Return the (x, y) coordinate for the center point of the cell that contains the specified text.  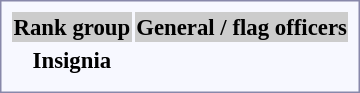
Rank group (72, 27)
General / flag officers (242, 27)
Insignia (72, 60)
